Search for the cell housing the specified text and yield its [x, y] center coordinate. 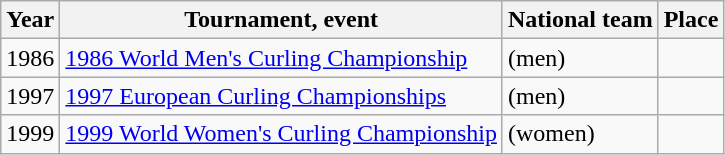
National team [580, 20]
1999 [30, 134]
1986 World Men's Curling Championship [282, 58]
1999 World Women's Curling Championship [282, 134]
Place [691, 20]
1997 European Curling Championships [282, 96]
1997 [30, 96]
Tournament, event [282, 20]
Year [30, 20]
1986 [30, 58]
(women) [580, 134]
